Provide the (x, y) coordinate of the cell's center where the given text is located.  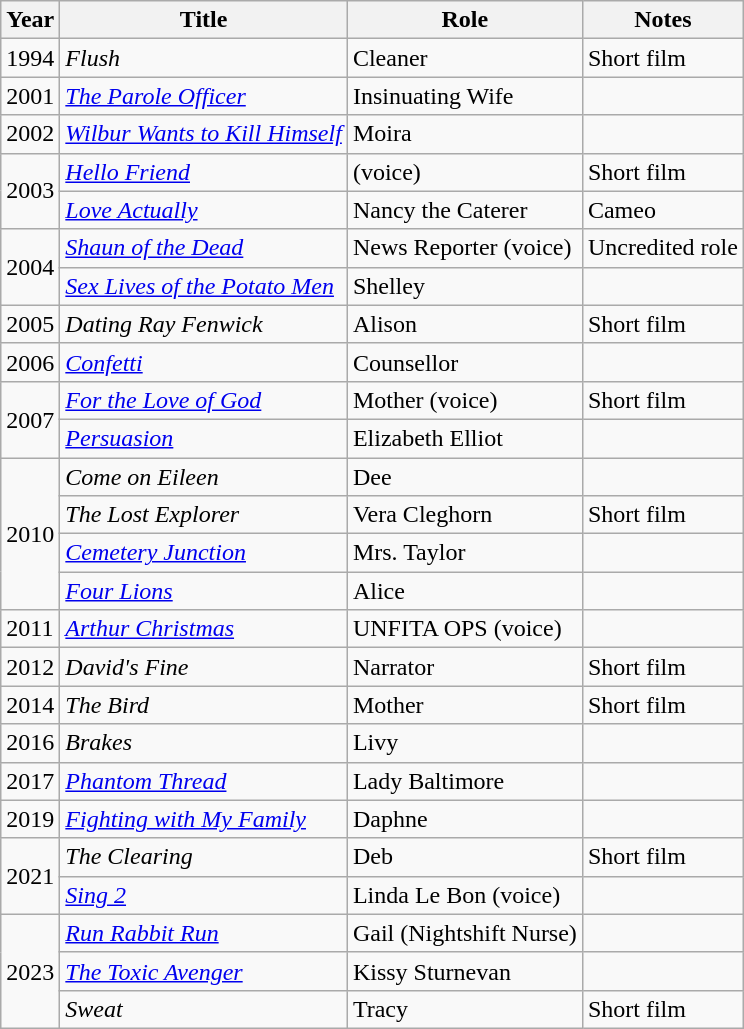
2014 (30, 705)
2004 (30, 267)
News Reporter (voice) (464, 248)
Phantom Thread (204, 781)
Wilbur Wants to Kill Himself (204, 134)
Alice (464, 591)
2021 (30, 876)
The Clearing (204, 857)
2002 (30, 134)
(voice) (464, 172)
For the Love of God (204, 400)
Dee (464, 477)
Role (464, 20)
Persuasion (204, 438)
Vera Cleghorn (464, 515)
Cleaner (464, 58)
2001 (30, 96)
Love Actually (204, 210)
Shaun of the Dead (204, 248)
Arthur Christmas (204, 629)
The Parole Officer (204, 96)
1994 (30, 58)
Moira (464, 134)
Narrator (464, 667)
Livy (464, 743)
2007 (30, 419)
Run Rabbit Run (204, 933)
Year (30, 20)
Linda Le Bon (voice) (464, 895)
Deb (464, 857)
Dating Ray Fenwick (204, 324)
Sweat (204, 1009)
2003 (30, 191)
Mother (voice) (464, 400)
Sing 2 (204, 895)
Four Lions (204, 591)
Confetti (204, 362)
Shelley (464, 286)
Lady Baltimore (464, 781)
Alison (464, 324)
Flush (204, 58)
2011 (30, 629)
2017 (30, 781)
Come on Eileen (204, 477)
The Toxic Avenger (204, 971)
2005 (30, 324)
Counsellor (464, 362)
Fighting with My Family (204, 819)
The Bird (204, 705)
2016 (30, 743)
Gail (Nightshift Nurse) (464, 933)
Kissy Sturnevan (464, 971)
David's Fine (204, 667)
Cemetery Junction (204, 553)
Elizabeth Elliot (464, 438)
The Lost Explorer (204, 515)
Brakes (204, 743)
2012 (30, 667)
Uncredited role (662, 248)
2006 (30, 362)
Notes (662, 20)
Insinuating Wife (464, 96)
2023 (30, 971)
UNFITA OPS (voice) (464, 629)
Sex Lives of the Potato Men (204, 286)
Nancy the Caterer (464, 210)
Cameo (662, 210)
2010 (30, 534)
2019 (30, 819)
Mother (464, 705)
Tracy (464, 1009)
Mrs. Taylor (464, 553)
Hello Friend (204, 172)
Daphne (464, 819)
Title (204, 20)
